Return [X, Y] of the center of cell containing provided text 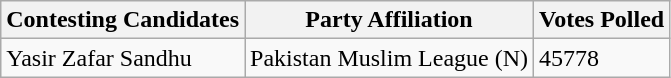
45778 [602, 58]
Party Affiliation [390, 20]
Pakistan Muslim League (N) [390, 58]
Contesting Candidates [123, 20]
Yasir Zafar Sandhu [123, 58]
Votes Polled [602, 20]
